Locate the cell with the specified text and output its (x, y) center coordinate. 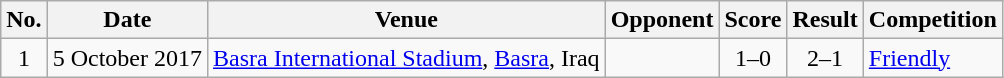
2–1 (825, 58)
Date (127, 20)
Venue (407, 20)
No. (24, 20)
Competition (932, 20)
Opponent (662, 20)
Friendly (932, 58)
5 October 2017 (127, 58)
Result (825, 20)
Basra International Stadium, Basra, Iraq (407, 58)
Score (753, 20)
1 (24, 58)
1–0 (753, 58)
